From the cell containing the given text, extract its center point as [X, Y] coordinate. 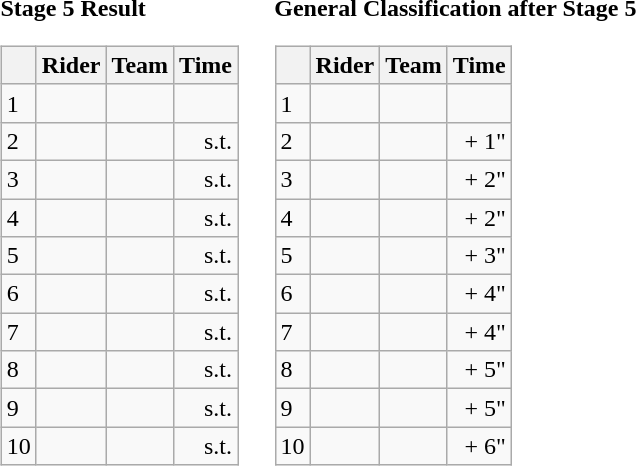
+ 3" [479, 256]
+ 6" [479, 446]
+ 1" [479, 141]
